Determine the (x, y) coordinate at the center of the cell enclosing the given text.  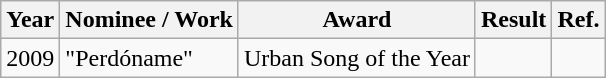
Ref. (578, 20)
Nominee / Work (150, 20)
Year (30, 20)
2009 (30, 58)
"Perdóname" (150, 58)
Result (513, 20)
Award (356, 20)
Urban Song of the Year (356, 58)
